From the cell containing the given text, extract its center point as (x, y) coordinate. 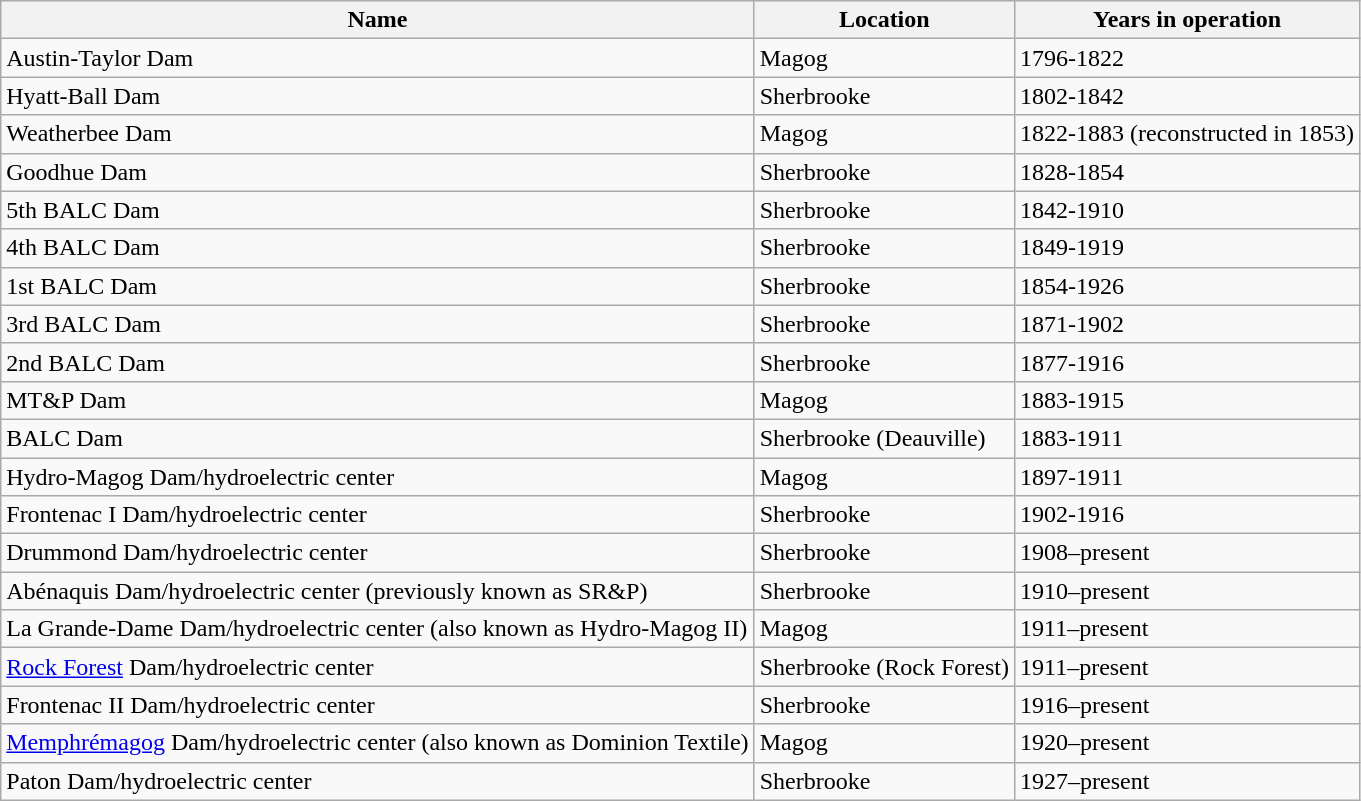
1796-1822 (1186, 58)
Hydro-Magog Dam/hydroelectric center (378, 477)
Sherbrooke (Deauville) (884, 438)
1897-1911 (1186, 477)
1927–present (1186, 781)
Austin-Taylor Dam (378, 58)
1883-1911 (1186, 438)
1916–present (1186, 705)
Abénaquis Dam/hydroelectric center (previously known as SR&P) (378, 591)
1883-1915 (1186, 400)
Goodhue Dam (378, 172)
1877-1916 (1186, 362)
1871-1902 (1186, 324)
1842-1910 (1186, 210)
MT&P Dam (378, 400)
Paton Dam/hydroelectric center (378, 781)
1920–present (1186, 743)
Frontenac II Dam/hydroelectric center (378, 705)
1902-1916 (1186, 515)
La Grande-Dame Dam/hydroelectric center (also known as Hydro-Magog II) (378, 629)
1854-1926 (1186, 286)
Rock Forest Dam/hydroelectric center (378, 667)
1st BALC Dam (378, 286)
Weatherbee Dam (378, 134)
Memphrémagog Dam/hydroelectric center (also known as Dominion Textile) (378, 743)
1802-1842 (1186, 96)
Drummond Dam/hydroelectric center (378, 553)
5th BALC Dam (378, 210)
1828-1854 (1186, 172)
Hyatt-Ball Dam (378, 96)
1908–present (1186, 553)
Sherbrooke (Rock Forest) (884, 667)
Frontenac I Dam/hydroelectric center (378, 515)
Location (884, 20)
BALC Dam (378, 438)
1910–present (1186, 591)
1849-1919 (1186, 248)
3rd BALC Dam (378, 324)
1822-1883 (reconstructed in 1853) (1186, 134)
Name (378, 20)
Years in operation (1186, 20)
4th BALC Dam (378, 248)
2nd BALC Dam (378, 362)
